Return (X, Y) of the center of cell containing provided text 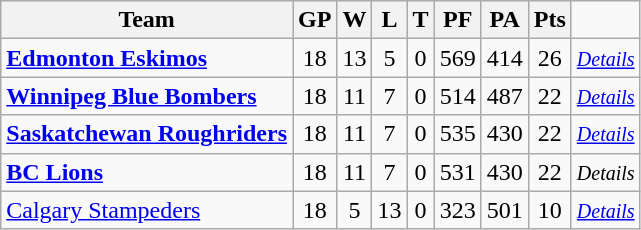
L (390, 20)
PF (458, 20)
Pts (550, 20)
GP (315, 20)
26 (550, 58)
535 (458, 134)
501 (504, 210)
414 (504, 58)
PA (504, 20)
Team (147, 20)
Edmonton Eskimos (147, 58)
Calgary Stampeders (147, 210)
BC Lions (147, 172)
323 (458, 210)
531 (458, 172)
W (354, 20)
Saskatchewan Roughriders (147, 134)
514 (458, 96)
487 (504, 96)
569 (458, 58)
T (420, 20)
10 (550, 210)
Winnipeg Blue Bombers (147, 96)
